Detect which cell encompasses the target text, then output its [X, Y] center coordinate. 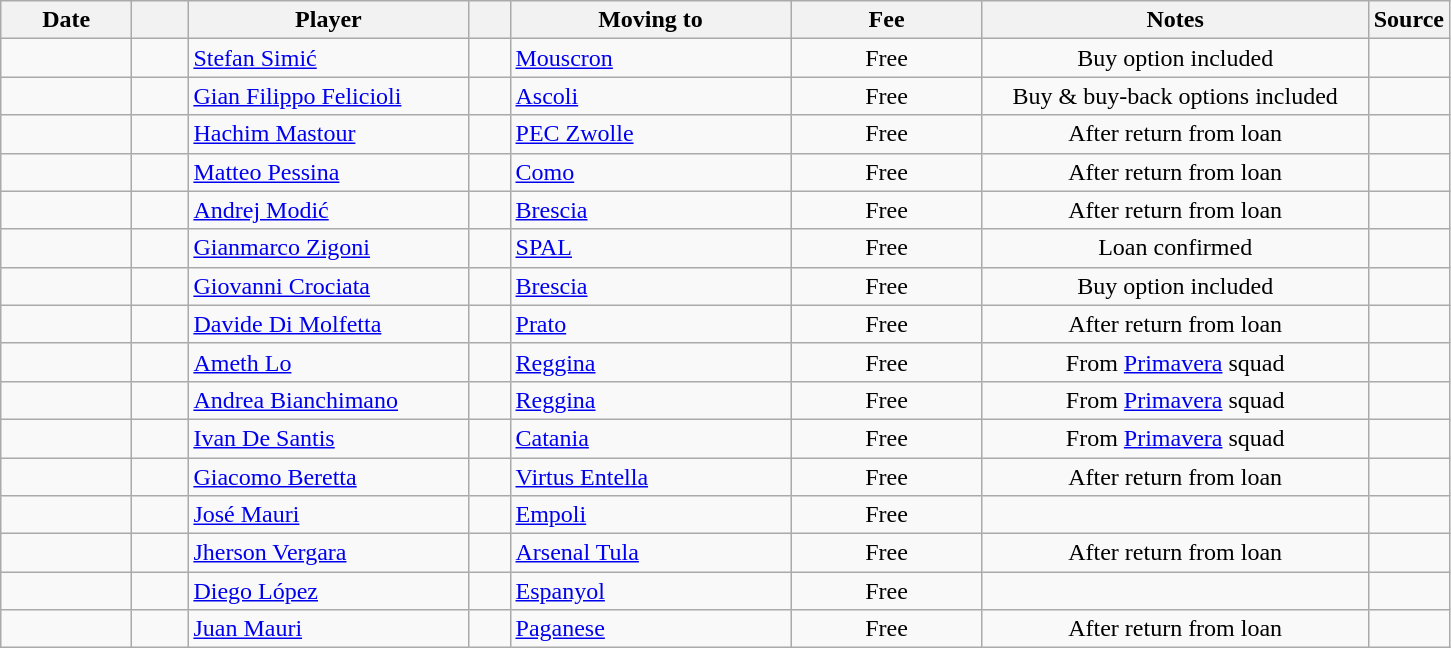
Catania [650, 438]
Davide Di Molfetta [328, 324]
Player [328, 20]
Buy & buy-back options included [1175, 96]
Andrej Modić [328, 210]
Mouscron [650, 58]
Date [66, 20]
Moving to [650, 20]
Giacomo Beretta [328, 477]
Source [1408, 20]
SPAL [650, 248]
Virtus Entella [650, 477]
Gianmarco Zigoni [328, 248]
Gian Filippo Felicioli [328, 96]
Ivan De Santis [328, 438]
Loan confirmed [1175, 248]
Diego López [328, 591]
Juan Mauri [328, 629]
Jherson Vergara [328, 553]
Como [650, 172]
Prato [650, 324]
PEC Zwolle [650, 134]
Paganese [650, 629]
Fee [886, 20]
Espanyol [650, 591]
Arsenal Tula [650, 553]
Andrea Bianchimano [328, 400]
Stefan Simić [328, 58]
Ascoli [650, 96]
Hachim Mastour [328, 134]
Matteo Pessina [328, 172]
José Mauri [328, 515]
Ameth Lo [328, 362]
Notes [1175, 20]
Giovanni Crociata [328, 286]
Empoli [650, 515]
